Return [x, y] of the center of cell containing provided text 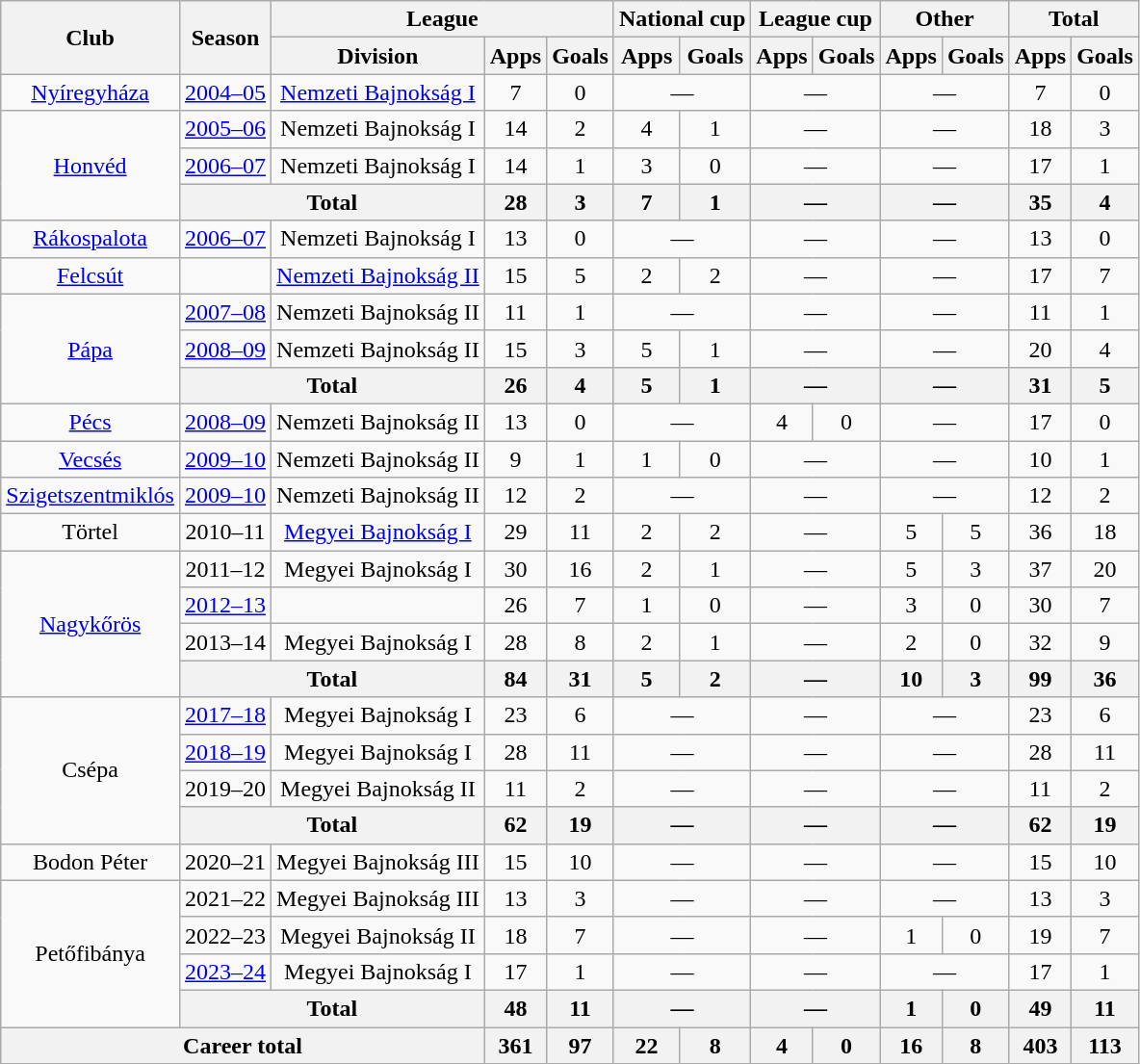
48 [515, 1008]
Season [225, 38]
49 [1040, 1008]
113 [1105, 1045]
37 [1040, 569]
2022–23 [225, 935]
2011–12 [225, 569]
2017–18 [225, 715]
Bodon Péter [91, 862]
Pécs [91, 422]
Felcsút [91, 275]
84 [515, 679]
Career total [243, 1045]
2020–21 [225, 862]
2005–06 [225, 129]
2013–14 [225, 642]
League [443, 19]
Csépa [91, 770]
Pápa [91, 349]
Vecsés [91, 459]
2007–08 [225, 312]
Nyíregyháza [91, 92]
League cup [816, 19]
Petőfibánya [91, 953]
99 [1040, 679]
Other [945, 19]
2021–22 [225, 898]
National cup [682, 19]
Rákospalota [91, 239]
Nagykőrös [91, 624]
Szigetszentmiklós [91, 496]
97 [581, 1045]
Division [378, 56]
2018–19 [225, 752]
2023–24 [225, 972]
22 [646, 1045]
2010–11 [225, 532]
361 [515, 1045]
35 [1040, 202]
2019–20 [225, 789]
29 [515, 532]
2012–13 [225, 606]
Törtel [91, 532]
32 [1040, 642]
Honvéd [91, 166]
Club [91, 38]
2004–05 [225, 92]
403 [1040, 1045]
